Detect which cell encompasses the target text, then output its (x, y) center coordinate. 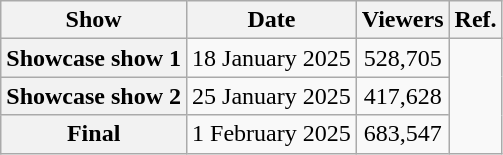
Ref. (476, 20)
417,628 (402, 96)
25 January 2025 (272, 96)
1 February 2025 (272, 134)
Showcase show 1 (94, 58)
Final (94, 134)
18 January 2025 (272, 58)
Date (272, 20)
Show (94, 20)
Showcase show 2 (94, 96)
683,547 (402, 134)
528,705 (402, 58)
Viewers (402, 20)
